From the cell containing the given text, extract its center point as [x, y] coordinate. 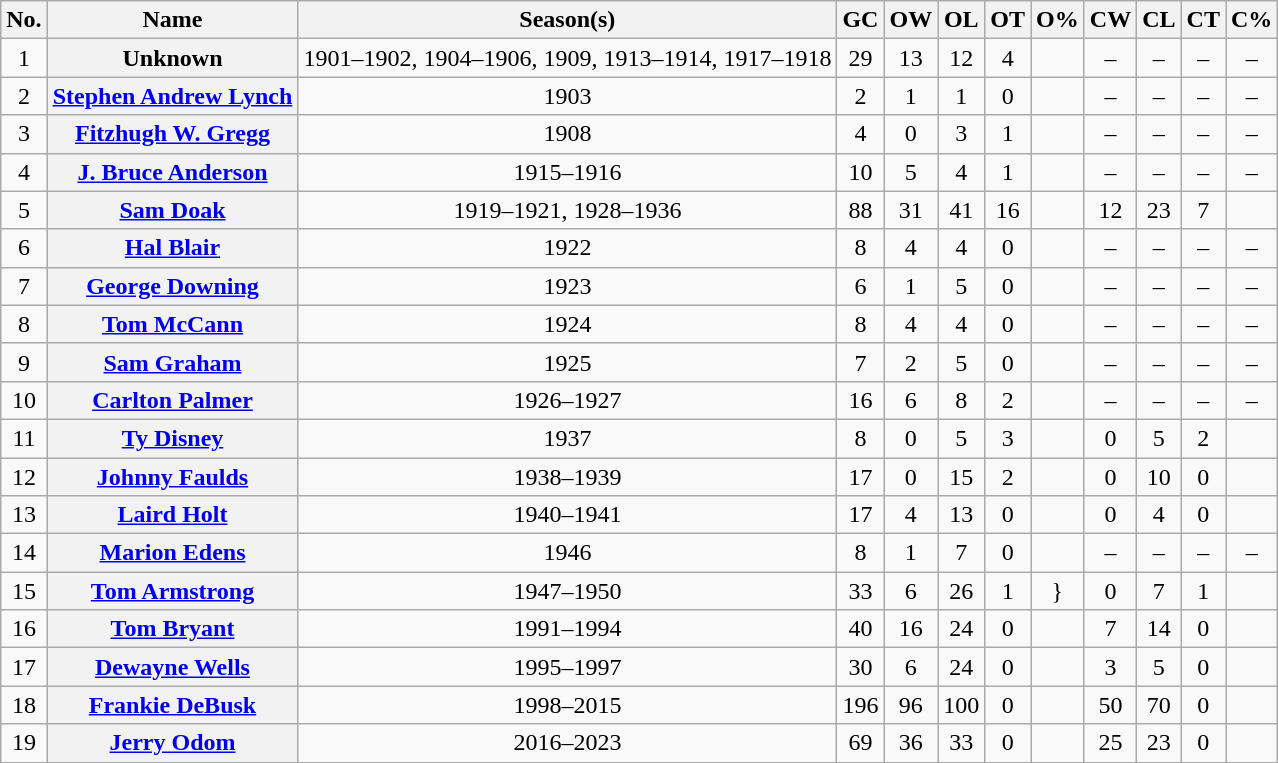
1922 [568, 248]
41 [962, 210]
C% [1252, 20]
2016–2023 [568, 743]
O% [1058, 20]
Tom Bryant [172, 629]
1919–1921, 1928–1936 [568, 210]
Jerry Odom [172, 743]
1901–1902, 1904–1906, 1909, 1913–1914, 1917–1918 [568, 58]
CW [1110, 20]
Marion Edens [172, 553]
Sam Doak [172, 210]
Fitzhugh W. Gregg [172, 134]
36 [911, 743]
96 [911, 705]
J. Bruce Anderson [172, 172]
19 [24, 743]
Stephen Andrew Lynch [172, 96]
Ty Disney [172, 438]
1915–1916 [568, 172]
100 [962, 705]
1925 [568, 362]
Hal Blair [172, 248]
CT [1203, 20]
1926–1927 [568, 400]
Season(s) [568, 20]
40 [860, 629]
1940–1941 [568, 515]
18 [24, 705]
GC [860, 20]
9 [24, 362]
1946 [568, 553]
1991–1994 [568, 629]
OL [962, 20]
11 [24, 438]
30 [860, 667]
25 [1110, 743]
69 [860, 743]
1937 [568, 438]
Tom Armstrong [172, 591]
88 [860, 210]
Sam Graham [172, 362]
Frankie DeBusk [172, 705]
Unknown [172, 58]
Tom McCann [172, 324]
CL [1159, 20]
1924 [568, 324]
29 [860, 58]
1995–1997 [568, 667]
OT [1008, 20]
No. [24, 20]
1938–1939 [568, 477]
1903 [568, 96]
George Downing [172, 286]
OW [911, 20]
70 [1159, 705]
31 [911, 210]
50 [1110, 705]
1947–1950 [568, 591]
1908 [568, 134]
1923 [568, 286]
Laird Holt [172, 515]
} [1058, 591]
26 [962, 591]
Name [172, 20]
Dewayne Wells [172, 667]
1998–2015 [568, 705]
Carlton Palmer [172, 400]
196 [860, 705]
Johnny Faulds [172, 477]
